Capture the cell that displays the provided text and extract its (X, Y) central coordinate. 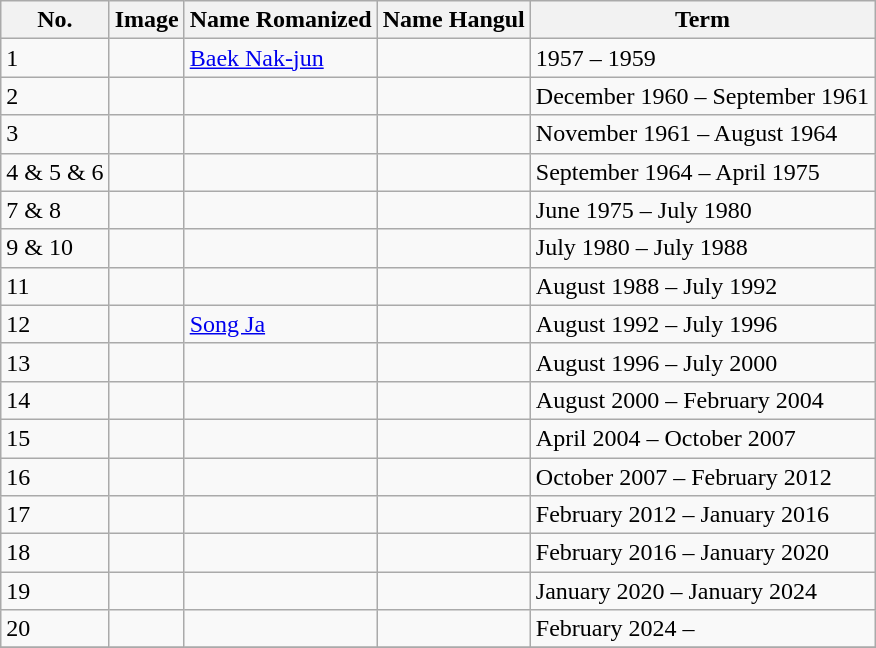
August 1992 – July 1996 (702, 324)
9 & 10 (55, 248)
12 (55, 324)
Term (702, 20)
February 2016 – January 2020 (702, 553)
June 1975 – July 1980 (702, 210)
April 2004 – October 2007 (702, 438)
1957 – 1959 (702, 58)
13 (55, 362)
20 (55, 629)
August 1996 – July 2000 (702, 362)
15 (55, 438)
August 2000 – February 2004 (702, 400)
1 (55, 58)
November 1961 – August 1964 (702, 134)
February 2012 – January 2016 (702, 515)
Name Romanized (280, 20)
14 (55, 400)
16 (55, 477)
Song Ja (280, 324)
Name Hangul (454, 20)
February 2024 – (702, 629)
Baek Nak-jun (280, 58)
August 1988 – July 1992 (702, 286)
17 (55, 515)
11 (55, 286)
No. (55, 20)
4 & 5 & 6 (55, 172)
18 (55, 553)
2 (55, 96)
September 1964 – April 1975 (702, 172)
October 2007 – February 2012 (702, 477)
7 & 8 (55, 210)
January 2020 – January 2024 (702, 591)
3 (55, 134)
December 1960 – September 1961 (702, 96)
July 1980 – July 1988 (702, 248)
Image (146, 20)
19 (55, 591)
